Capture the cell that displays the provided text and extract its (X, Y) central coordinate. 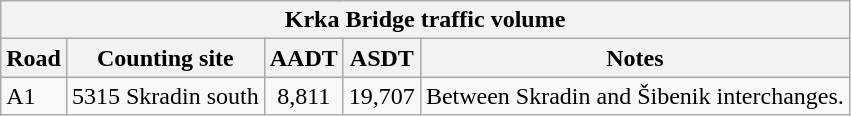
5315 Skradin south (165, 96)
Between Skradin and Šibenik interchanges. (634, 96)
Krka Bridge traffic volume (426, 20)
Counting site (165, 58)
Road (34, 58)
19,707 (382, 96)
Notes (634, 58)
A1 (34, 96)
AADT (304, 58)
8,811 (304, 96)
ASDT (382, 58)
